Scan for the cell matching the given text and deliver its (x, y) coordinate at center. 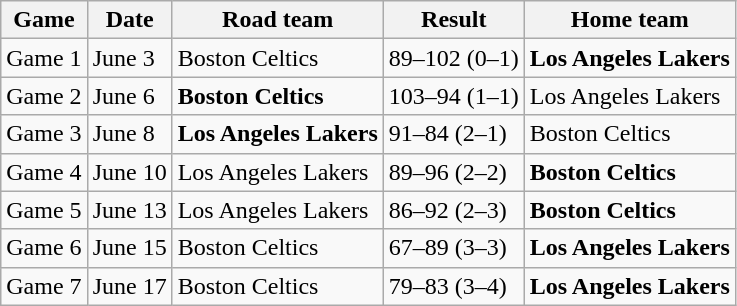
Road team (278, 20)
79–83 (3–4) (454, 286)
June 8 (130, 134)
89–96 (2–2) (454, 172)
June 15 (130, 248)
Date (130, 20)
91–84 (2–1) (454, 134)
Game (44, 20)
Home team (630, 20)
Game 2 (44, 96)
Game 7 (44, 286)
June 13 (130, 210)
Game 3 (44, 134)
Game 1 (44, 58)
86–92 (2–3) (454, 210)
June 10 (130, 172)
June 6 (130, 96)
Game 4 (44, 172)
89–102 (0–1) (454, 58)
Game 6 (44, 248)
67–89 (3–3) (454, 248)
June 3 (130, 58)
Game 5 (44, 210)
Result (454, 20)
103–94 (1–1) (454, 96)
June 17 (130, 286)
